Locate the cell with the specified text and output its [X, Y] center coordinate. 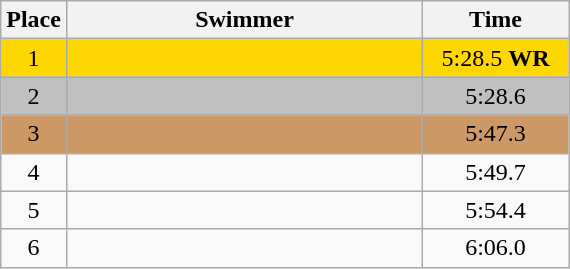
4 [34, 172]
Swimmer [244, 20]
3 [34, 134]
1 [34, 58]
5:54.4 [496, 210]
5:49.7 [496, 172]
5:28.5 WR [496, 58]
5:28.6 [496, 96]
Place [34, 20]
6:06.0 [496, 248]
2 [34, 96]
5 [34, 210]
Time [496, 20]
5:47.3 [496, 134]
6 [34, 248]
